Determine the [x, y] coordinate at the center of the cell enclosing the given text.  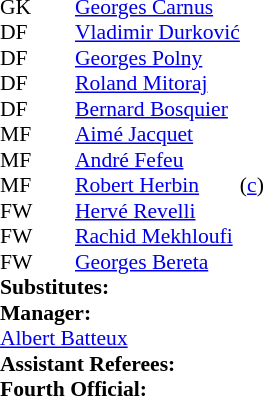
Aimé Jacquet [158, 135]
Manager: [120, 313]
André Fefeu [158, 160]
Roland Mitoraj [158, 83]
Hervé Revelli [158, 211]
Substitutes: [120, 287]
Bernard Bosquier [158, 109]
Georges Bereta [158, 262]
Georges Polny [158, 58]
Vladimir Durković [158, 33]
Robert Herbin [158, 185]
Rachid Mekhloufi [158, 237]
